From the cell containing the given text, extract its center point as (X, Y) coordinate. 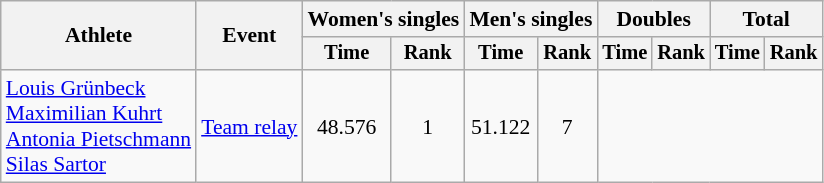
1 (428, 126)
Women's singles (383, 19)
Doubles (653, 19)
Louis GrünbeckMaximilian KuhrtAntonia PietschmannSilas Sartor (98, 126)
Event (249, 36)
48.576 (346, 126)
51.122 (500, 126)
Men's singles (530, 19)
7 (567, 126)
Athlete (98, 36)
Team relay (249, 126)
Total (766, 19)
